Return (X, Y) of the center of cell containing provided text 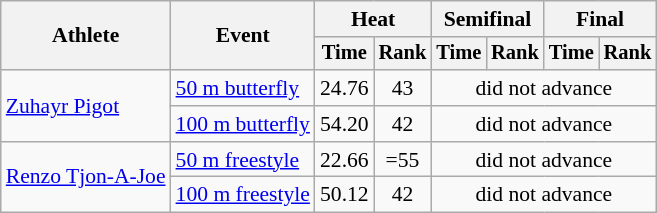
Renzo Tjon-A-Joe (86, 178)
50 m butterfly (243, 88)
54.20 (344, 124)
24.76 (344, 88)
Semifinal (487, 19)
43 (403, 88)
Final (600, 19)
Zuhayr Pigot (86, 106)
100 m butterfly (243, 124)
Athlete (86, 36)
Heat (373, 19)
50 m freestyle (243, 160)
=55 (403, 160)
50.12 (344, 195)
100 m freestyle (243, 195)
Event (243, 36)
22.66 (344, 160)
